Determine the [X, Y] coordinate at the center of the cell enclosing the given text.  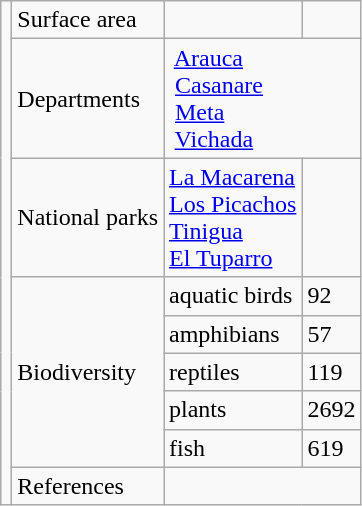
92 [332, 296]
2692 [332, 410]
La MacarenaLos PicachosTiniguaEl Tuparro [233, 218]
fish [233, 448]
reptiles [233, 372]
119 [332, 372]
Surface area [88, 20]
References [88, 486]
Departments [88, 98]
57 [332, 334]
Arauca Casanare Meta Vichada [262, 98]
amphibians [233, 334]
aquatic birds [233, 296]
619 [332, 448]
Biodiversity [88, 372]
National parks [88, 218]
plants [233, 410]
